Detect which cell encompasses the target text, then output its (X, Y) center coordinate. 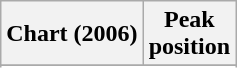
Peakposition (189, 34)
Chart (2006) (72, 34)
